Return the [x, y] coordinate for the center point of the cell that contains the specified text.  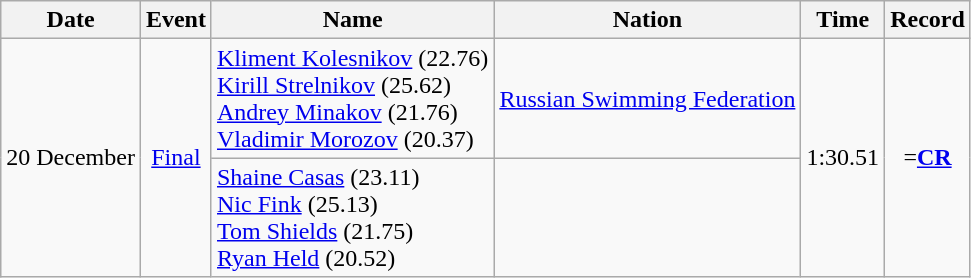
20 December [71, 158]
Name [352, 20]
Russian Swimming Federation [648, 98]
Kliment Kolesnikov (22.76)Kirill Strelnikov (25.62)Andrey Minakov (21.76)Vladimir Morozov (20.37) [352, 98]
Record [928, 20]
Final [176, 158]
Date [71, 20]
Time [843, 20]
Shaine Casas (23.11)Nic Fink (25.13)Tom Shields (21.75)Ryan Held (20.52) [352, 218]
Nation [648, 20]
=CR [928, 158]
Event [176, 20]
1:30.51 [843, 158]
